Pinpoint the cell where the given text exists, returning its (x, y) midpoint coordinate. 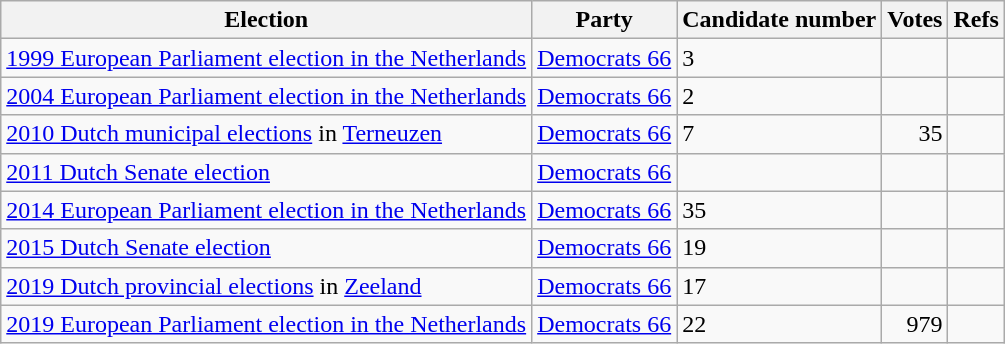
2019 European Parliament election in the Netherlands (266, 324)
979 (915, 324)
2010 Dutch municipal elections in Terneuzen (266, 134)
2015 Dutch Senate election (266, 248)
2019 Dutch provincial elections in Zeeland (266, 286)
Election (266, 20)
22 (780, 324)
Refs (976, 20)
2014 European Parliament election in the Netherlands (266, 210)
Candidate number (780, 20)
2 (780, 96)
1999 European Parliament election in the Netherlands (266, 58)
Votes (915, 20)
Party (604, 20)
17 (780, 286)
7 (780, 134)
3 (780, 58)
19 (780, 248)
2004 European Parliament election in the Netherlands (266, 96)
2011 Dutch Senate election (266, 172)
